For the text-containing cell, return its midpoint in (X, Y) coordinate format. 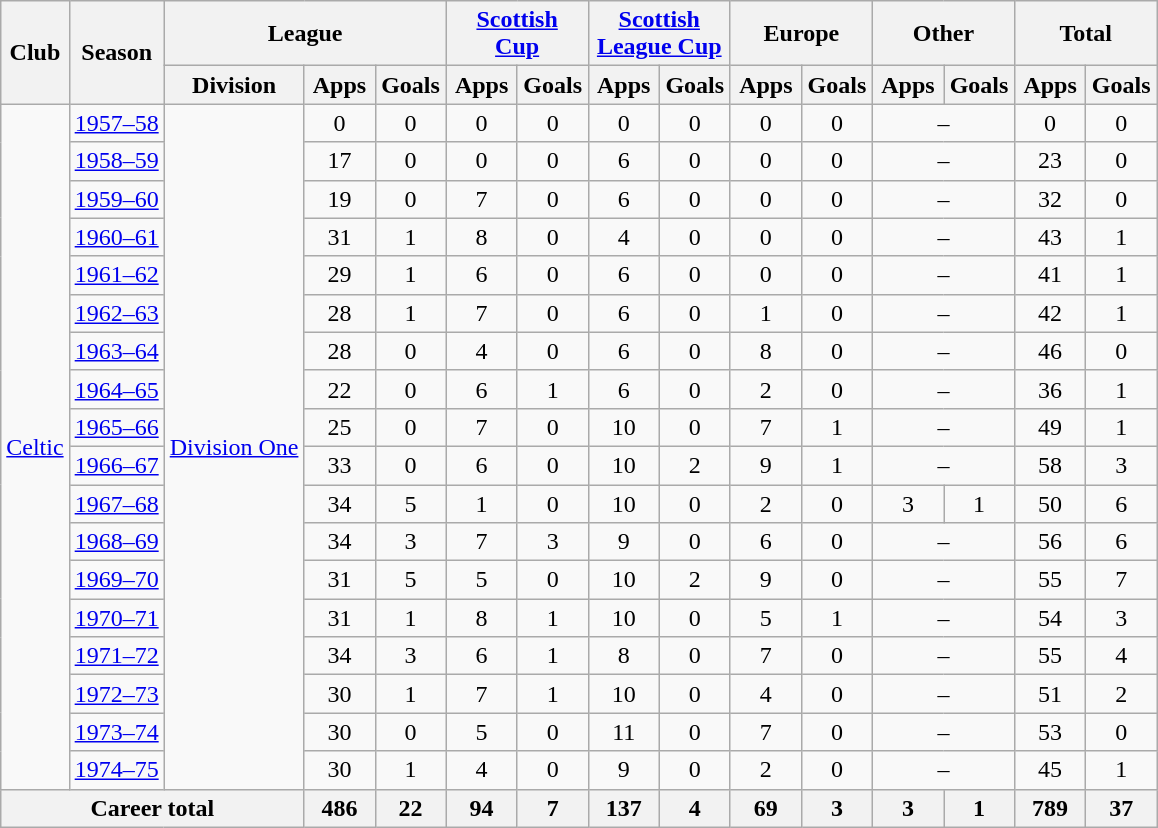
46 (1050, 351)
49 (1050, 427)
58 (1050, 465)
Division (234, 85)
486 (340, 808)
Career total (152, 808)
1959–60 (116, 199)
32 (1050, 199)
1963–64 (116, 351)
17 (340, 161)
1966–67 (116, 465)
23 (1050, 161)
11 (624, 732)
Season (116, 52)
1970–71 (116, 618)
1968–69 (116, 542)
25 (340, 427)
1967–68 (116, 503)
Scottish League Cup (659, 34)
69 (766, 808)
45 (1050, 770)
1971–72 (116, 656)
50 (1050, 503)
36 (1050, 389)
42 (1050, 313)
137 (624, 808)
1964–65 (116, 389)
54 (1050, 618)
33 (340, 465)
Celtic (35, 446)
1972–73 (116, 694)
1960–61 (116, 237)
1974–75 (116, 770)
29 (340, 275)
94 (482, 808)
1962–63 (116, 313)
53 (1050, 732)
43 (1050, 237)
1958–59 (116, 161)
51 (1050, 694)
Other (943, 34)
Europe (801, 34)
41 (1050, 275)
789 (1050, 808)
1961–62 (116, 275)
Division One (234, 446)
League (305, 34)
1973–74 (116, 732)
56 (1050, 542)
1957–58 (116, 123)
1965–66 (116, 427)
Club (35, 52)
Scottish Cup (517, 34)
1969–70 (116, 580)
19 (340, 199)
37 (1122, 808)
Total (1086, 34)
